Output the (x, y) coordinate of the center of the cell containing the given text.  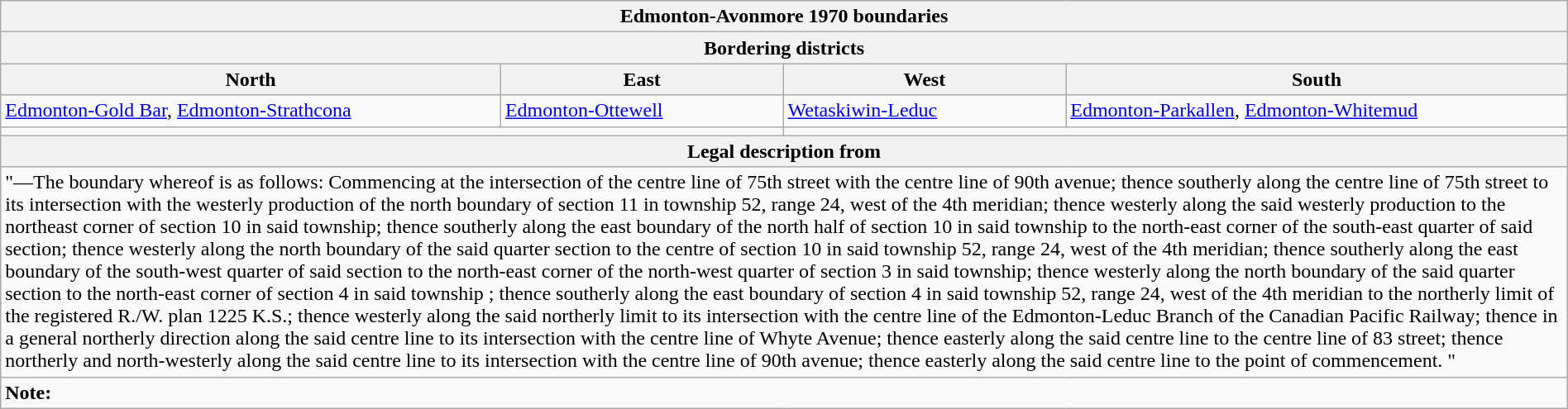
Edmonton-Gold Bar, Edmonton-Strathcona (251, 111)
North (251, 79)
Wetaskiwin-Leduc (925, 111)
Edmonton-Parkallen, Edmonton-Whitemud (1317, 111)
Bordering districts (784, 48)
West (925, 79)
Edmonton-Avonmore 1970 boundaries (784, 17)
Edmonton-Ottewell (642, 111)
East (642, 79)
Legal description from (784, 151)
South (1317, 79)
Note: (784, 392)
